Find where the given text appears and provide that cell's center as [X, Y] coordinate. 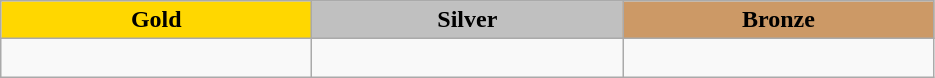
Bronze [778, 20]
Gold [156, 20]
Silver [468, 20]
